Search for the cell housing the specified text and yield its (X, Y) center coordinate. 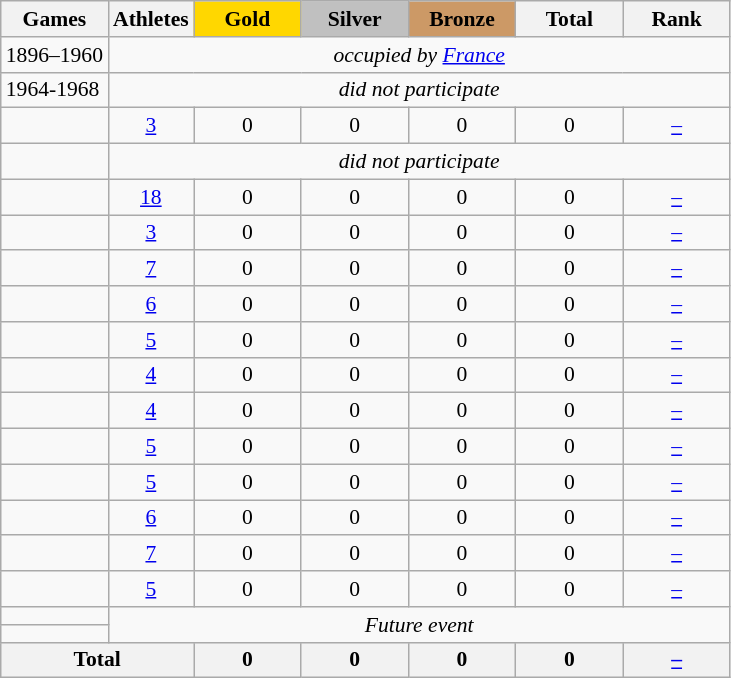
18 (151, 197)
1964-1968 (54, 90)
Future event (419, 625)
Gold (248, 19)
Rank (676, 19)
occupied by France (419, 55)
Games (54, 19)
1896–1960 (54, 55)
Bronze (462, 19)
Silver (354, 19)
Athletes (151, 19)
